Output the (x, y) coordinate of the center of the cell containing the given text.  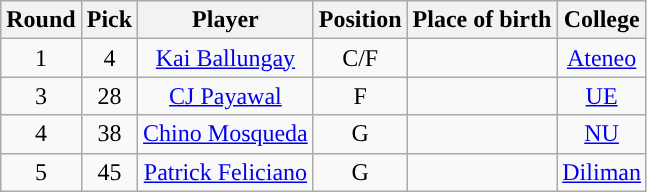
Ateneo (602, 58)
College (602, 20)
5 (41, 172)
NU (602, 134)
C/F (360, 58)
Place of birth (482, 20)
Chino Mosqueda (226, 134)
38 (109, 134)
Player (226, 20)
F (360, 96)
1 (41, 58)
45 (109, 172)
UE (602, 96)
Pick (109, 20)
Position (360, 20)
Patrick Feliciano (226, 172)
Kai Ballungay (226, 58)
Round (41, 20)
28 (109, 96)
CJ Payawal (226, 96)
3 (41, 96)
Diliman (602, 172)
